Determine the [x, y] coordinate at the center of the cell enclosing the given text.  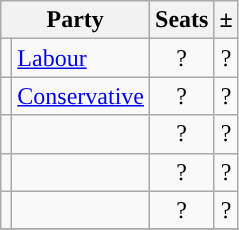
Seats [182, 20]
Labour [81, 58]
Conservative [81, 96]
Party [76, 20]
± [226, 20]
